Search for the cell housing the specified text and yield its (x, y) center coordinate. 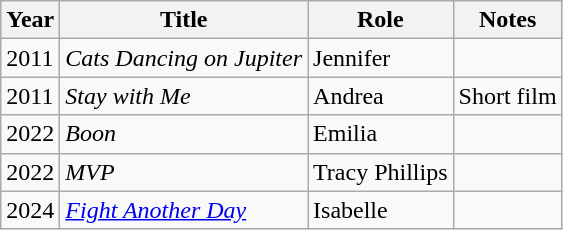
Jennifer (381, 58)
Stay with Me (184, 96)
Fight Another Day (184, 210)
Notes (508, 20)
Short film (508, 96)
Role (381, 20)
Cats Dancing on Jupiter (184, 58)
2024 (30, 210)
Year (30, 20)
MVP (184, 172)
Tracy Phillips (381, 172)
Andrea (381, 96)
Title (184, 20)
Boon (184, 134)
Emilia (381, 134)
Isabelle (381, 210)
